Locate the cell with the specified text and output its (x, y) center coordinate. 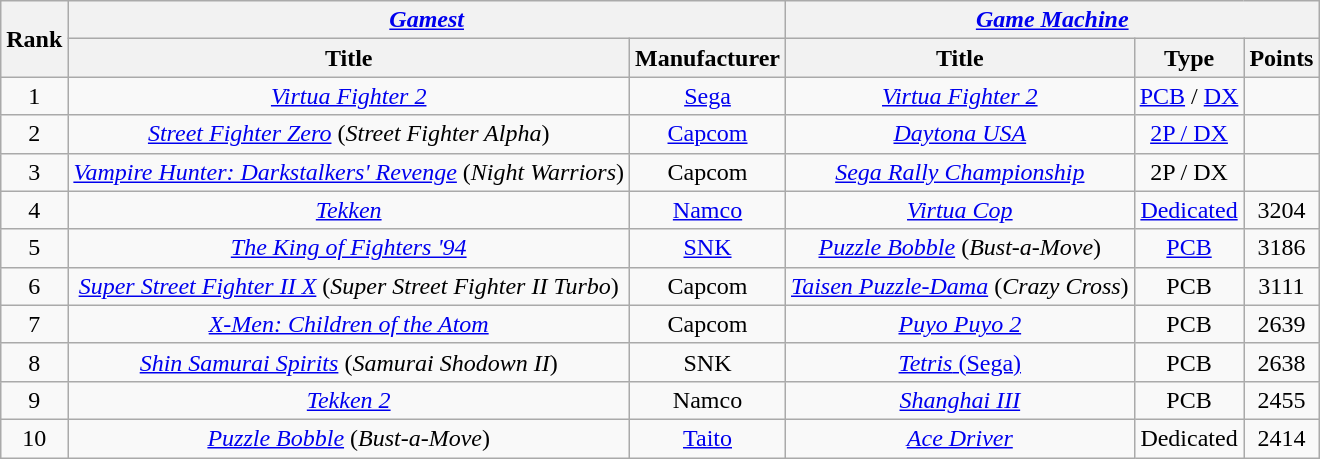
9 (34, 400)
3186 (1282, 248)
2 (34, 134)
3204 (1282, 210)
3 (34, 172)
Sega (708, 96)
PCB / DX (1189, 96)
3111 (1282, 286)
Ace Driver (960, 438)
The King of Fighters '94 (349, 248)
7 (34, 324)
5 (34, 248)
8 (34, 362)
2414 (1282, 438)
Super Street Fighter II X (Super Street Fighter II Turbo) (349, 286)
Tetris (Sega) (960, 362)
Shanghai III (960, 400)
Vampire Hunter: Darkstalkers' Revenge (Night Warriors) (349, 172)
Taito (708, 438)
Manufacturer (708, 58)
Daytona USA (960, 134)
Shin Samurai Spirits (Samurai Shodown II) (349, 362)
X-Men: Children of the Atom (349, 324)
Tekken 2 (349, 400)
Street Fighter Zero (Street Fighter Alpha) (349, 134)
Gamest (427, 20)
2639 (1282, 324)
Puyo Puyo 2 (960, 324)
10 (34, 438)
Rank (34, 39)
4 (34, 210)
2455 (1282, 400)
6 (34, 286)
1 (34, 96)
Points (1282, 58)
Type (1189, 58)
2638 (1282, 362)
Game Machine (1052, 20)
Taisen Puzzle-Dama (Crazy Cross) (960, 286)
Tekken (349, 210)
Sega Rally Championship (960, 172)
Virtua Cop (960, 210)
